Return [X, Y] of the center of cell containing provided text 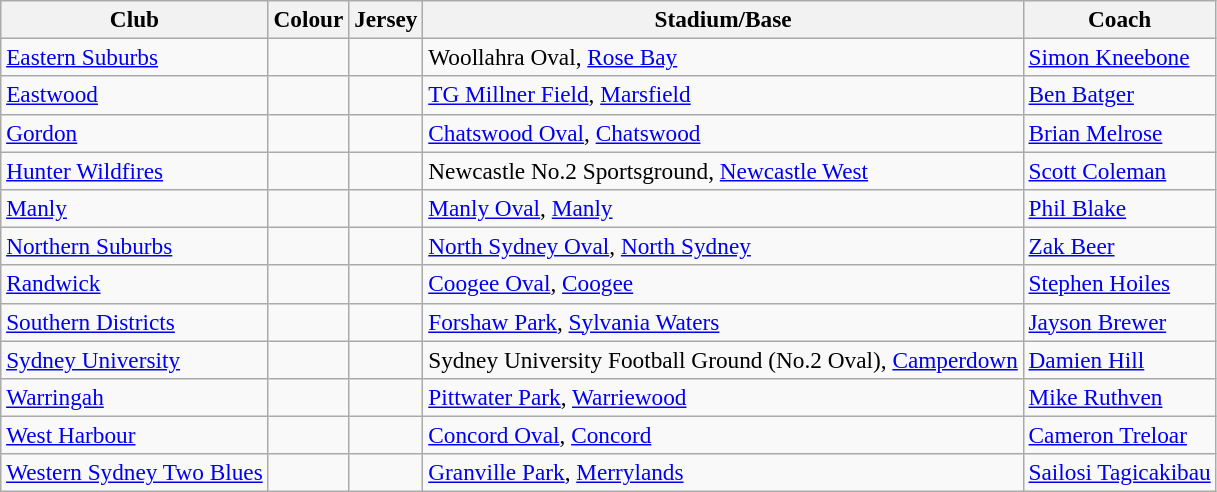
Western Sydney Two Blues [134, 473]
Mike Ruthven [1120, 397]
Scott Coleman [1120, 170]
Granville Park, Merrylands [723, 473]
Sydney University Football Ground (No.2 Oval), Camperdown [723, 359]
Ben Batger [1120, 95]
Phil Blake [1120, 208]
Stephen Hoiles [1120, 284]
Club [134, 19]
Concord Oval, Concord [723, 435]
Manly Oval, Manly [723, 208]
Stadium/Base [723, 19]
Coach [1120, 19]
Forshaw Park, Sylvania Waters [723, 322]
Brian Melrose [1120, 133]
Chatswood Oval, Chatswood [723, 133]
Colour [308, 19]
Jayson Brewer [1120, 322]
Gordon [134, 133]
Simon Kneebone [1120, 57]
Zak Beer [1120, 246]
Woollahra Oval, Rose Bay [723, 57]
Eastwood [134, 95]
Randwick [134, 284]
Jersey [386, 19]
West Harbour [134, 435]
Southern Districts [134, 322]
Newcastle No.2 Sportsground, Newcastle West [723, 170]
Coogee Oval, Coogee [723, 284]
TG Millner Field, Marsfield [723, 95]
Damien Hill [1120, 359]
Warringah [134, 397]
Cameron Treloar [1120, 435]
Manly [134, 208]
Eastern Suburbs [134, 57]
Pittwater Park, Warriewood [723, 397]
Hunter Wildfires [134, 170]
Sydney University [134, 359]
Northern Suburbs [134, 246]
North Sydney Oval, North Sydney [723, 246]
Sailosi Tagicakibau [1120, 473]
